Search for the cell housing the specified text and yield its (x, y) center coordinate. 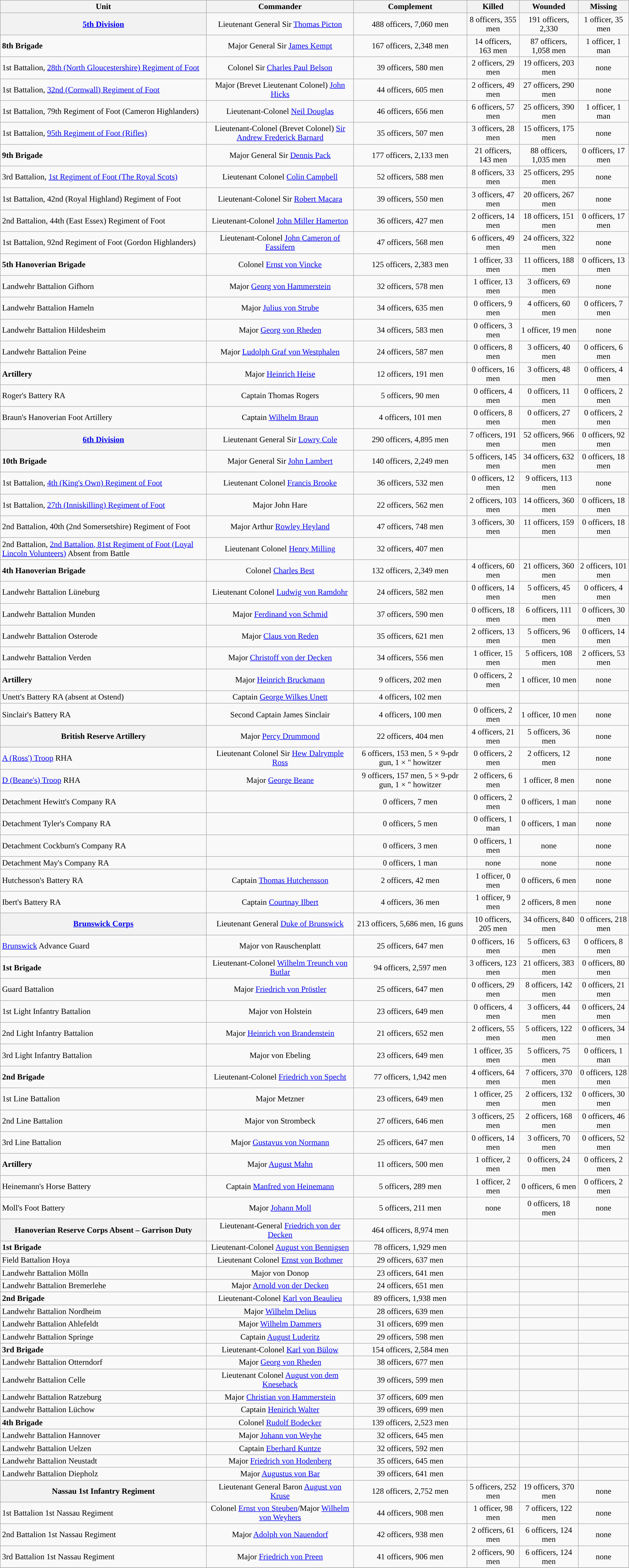
0 officers, 5 men (410, 824)
Lieutenant General Duke of Brunswick (280, 924)
5 officers, 90 men (410, 396)
Lieutenant-Colonel John Cameron of Fassifern (280, 243)
35 officers, 645 men (410, 1461)
Landwehr Battalion Verden (103, 658)
2 officers, 14 men (493, 220)
Wounded (549, 7)
52 officers, 588 men (410, 177)
4 officers, 21 men (493, 736)
0 officers, 34 men (603, 1033)
22 officers, 404 men (410, 736)
27 officers, 646 men (410, 1121)
2 officers, 61 men (493, 1535)
1st Battalion 1st Nassau Regiment (103, 1513)
23 officers, 641 men (410, 1273)
Major Johann Moll (280, 1208)
0 officers, 46 men (603, 1121)
0 officers, 218 men (603, 924)
0 officers, 52 men (603, 1142)
Brunswick Advance Guard (103, 945)
2 officers, 13 men (493, 636)
3rd Light Infantry Battalion (103, 1055)
Landwehr Battalion Celle (103, 1380)
5 officers, 289 men (410, 1186)
British Reserve Artillery (103, 736)
10 officers, 205 men (493, 924)
28 officers, 639 men (410, 1311)
Major Friedrich von Pröstler (280, 990)
Major Ludolph Graf von Westphalen (280, 352)
Captain Henirich Walter (280, 1410)
32 officers, 645 men (410, 1435)
8 officers, 142 men (549, 990)
Major Christian von Hammerstein (280, 1397)
1st Battalion, 4th (King's Own) Regiment of Foot (103, 483)
3 officers, 25 men (493, 1121)
7 officers, 370 men (549, 1077)
5th Division (103, 24)
Landwehr Battalion Hannover (103, 1435)
5 officers, 252 men (493, 1491)
11 officers, 500 men (410, 1164)
34 officers, 583 men (410, 330)
Major Wilhelm Delius (280, 1311)
8th Brigade (103, 46)
10th Brigade (103, 461)
5 officers, 75 men (549, 1055)
Hutchesson's Battery RA (103, 880)
154 officers, 2,584 men (410, 1350)
32 officers, 592 men (410, 1448)
32 officers, 407 men (410, 548)
1 officer, 13 men (493, 286)
Brunswick Corps (103, 924)
2 officers, 101 men (603, 570)
2 officers, 6 men (493, 780)
167 officers, 2,348 men (410, 46)
Major Augustus von Bar (280, 1474)
1 officer, 98 men (493, 1513)
3 officers, 123 men (493, 968)
Major von Donop (280, 1273)
2 officers, 42 men (410, 880)
Lieutenant-Colonel Karl von Beaulieu (280, 1299)
Major Heinrich von Brandenstein (280, 1033)
Lieutenant Colonel Ernst von Bothmer (280, 1260)
Complement (410, 7)
34 officers, 556 men (410, 658)
Colonel Charles Best (280, 570)
Lieutenant Colonel Francis Brooke (280, 483)
Detachment Hewitt's Company RA (103, 802)
Detachment Cockburn's Company RA (103, 845)
Major (Brevet Lieutenant Colonel) John Hicks (280, 89)
39 officers, 599 men (410, 1380)
Major Wilhelm Dammers (280, 1324)
Heinemann's Horse Battery (103, 1186)
Hanoverian Reserve Corps Absent – Garrison Duty (103, 1230)
5 officers, 145 men (493, 461)
Lieutenant General Baron August von Kruse (280, 1491)
39 officers, 641 men (410, 1474)
Landwehr Battalion Nordheim (103, 1311)
139 officers, 2,523 men (410, 1423)
Captain Manfred von Heinemann (280, 1186)
2 officers, 8 men (549, 902)
Landwehr Battalion Hildesheim (103, 330)
Major Percy Drummond (280, 736)
Colonel Ernst von Vincke (280, 264)
21 officers, 360 men (549, 570)
Landwehr Battalion Lüneburg (103, 592)
37 officers, 590 men (410, 614)
Major von Rauschenplatt (280, 945)
42 officers, 938 men (410, 1535)
125 officers, 2,383 men (410, 264)
Major Julius von Strube (280, 308)
1st Battalion, 28th (North Gloucestershire) Regiment of Foot (103, 68)
Commander (280, 7)
Captain Thomas Hutchensson (280, 880)
0 officers, 128 men (603, 1077)
Landwehr Battalion Osterode (103, 636)
Killed (493, 7)
Detachment May's Company RA (103, 863)
3 officers, 47 men (493, 199)
24 officers, 322 men (549, 243)
4 officers, 101 men (410, 417)
87 officers, 1,058 men (549, 46)
Lieutenant-Colonel August von Bennigsen (280, 1247)
Major Heinrich Heise (280, 374)
32 officers, 578 men (410, 286)
5 officers, 211 men (410, 1208)
46 officers, 656 men (410, 112)
1st Line Battalion (103, 1099)
3 officers, 70 men (549, 1142)
11 officers, 159 men (549, 527)
Major Arnold von der Decken (280, 1286)
Lieutenant General Sir Thomas Picton (280, 24)
2 officers, 90 men (493, 1557)
29 officers, 637 men (410, 1260)
47 officers, 748 men (410, 527)
37 officers, 609 men (410, 1397)
2nd Battalion, 40th (2nd Somersetshire) Regiment of Foot (103, 527)
47 officers, 568 men (410, 243)
0 officers, 29 men (493, 990)
5 officers, 108 men (549, 658)
Roger's Battery RA (103, 396)
Major John Hare (280, 505)
488 officers, 7,060 men (410, 24)
Major General Sir John Lambert (280, 461)
Major Gustavus von Normann (280, 1142)
Guard Battalion (103, 990)
Major Georg von Hammerstein (280, 286)
0 officers, 11 men (549, 396)
52 officers, 966 men (549, 439)
2 officers, 29 men (493, 68)
12 officers, 191 men (410, 374)
Landwehr Battalion Hameln (103, 308)
6th Division (103, 439)
177 officers, 2,133 men (410, 155)
29 officers, 598 men (410, 1337)
Lieutenant Colonel August von dem Kneseback (280, 1380)
6 officers, 57 men (493, 112)
2 officers, 168 men (549, 1121)
Lieutenant-Colonel Sir Robert Macara (280, 199)
36 officers, 532 men (410, 483)
2nd Battalion 1st Nassau Regiment (103, 1535)
213 officers, 5,686 men, 16 guns (410, 924)
1 officer, 15 men (493, 658)
89 officers, 1,938 men (410, 1299)
88 officers, 1,035 men (549, 155)
Major General Sir Dennis Pack (280, 155)
3rd Battalion 1st Nassau Regiment (103, 1557)
Captain Courtnay Ilbert (280, 902)
5 officers, 96 men (549, 636)
Landwehr Battalion Gifhorn (103, 286)
128 officers, 2,752 men (410, 1491)
34 officers, 840 men (549, 924)
2 officers, 12 men (549, 758)
Colonel Sir Charles Paul Belson (280, 68)
Landwehr Battalion Neustadt (103, 1461)
1st Battalion, 32nd (Cornwall) Regiment of Foot (103, 89)
Major Christoff von der Decken (280, 658)
Major Arthur Rowley Heyland (280, 527)
24 officers, 582 men (410, 592)
6 officers, 111 men (549, 614)
0 officers, 12 men (493, 483)
20 officers, 267 men (549, 199)
Nassau 1st Infantry Regiment (103, 1491)
1 officer, 9 men (493, 902)
Missing (603, 7)
3 officers, 40 men (549, 352)
6 officers, 49 men (493, 243)
2nd Light Infantry Battalion (103, 1033)
Landwehr Battalion Ratzeburg (103, 1397)
9 officers, 157 men, 5 × 9-pdr gun, 1 × " howitzer (410, 780)
21 officers, 652 men (410, 1033)
0 officers, 1 men (493, 845)
3rd Line Battalion (103, 1142)
Ibert's Battery RA (103, 902)
132 officers, 2,349 men (410, 570)
Landwehr Battalion Diepholz (103, 1474)
Landwehr Battalion Springe (103, 1337)
4th Hanoverian Brigade (103, 570)
Major von Strombeck (280, 1121)
2 officers, 49 men (493, 89)
Major Adolph von Nauendorf (280, 1535)
5 officers, 45 men (549, 592)
0 officers, 92 men (603, 439)
Major Friedrich von Hodenberg (280, 1461)
Unett's Battery RA (absent at Ostend) (103, 697)
2 officers, 55 men (493, 1033)
9 officers, 202 men (410, 680)
36 officers, 427 men (410, 220)
39 officers, 550 men (410, 199)
3 officers, 30 men (493, 527)
Colonel Ernst von Steuben/Major Wilhelm von Weyhers (280, 1513)
Landwehr Battalion Ahlefeldt (103, 1324)
Detachment Tyler's Company RA (103, 824)
3 officers, 48 men (549, 374)
44 officers, 908 men (410, 1513)
27 officers, 290 men (549, 89)
24 officers, 587 men (410, 352)
D (Beane's) Troop RHA (103, 780)
Major Friedrich von Preen (280, 1557)
39 officers, 699 men (410, 1410)
2nd Line Battalion (103, 1121)
14 officers, 360 men (549, 505)
3 officers, 28 men (493, 133)
Major Claus von Reden (280, 636)
15 officers, 175 men (549, 133)
Colonel Rudolf Bodecker (280, 1423)
Captain Eberhard Kuntze (280, 1448)
35 officers, 621 men (410, 636)
Lieutenant-Colonel Karl von Bülow (280, 1350)
5 officers, 63 men (549, 945)
0 officers, 80 men (603, 968)
5 officers, 36 men (549, 736)
78 officers, 1,929 men (410, 1247)
Lieutenant Colonel Sir Hew Dalrymple Ross (280, 758)
191 officers, 2,330 (549, 24)
1st Battalion, 92nd Regiment of Foot (Gordon Highlanders) (103, 243)
2 officers, 132 men (549, 1099)
1 officer, 33 men (493, 264)
34 officers, 635 men (410, 308)
19 officers, 203 men (549, 68)
21 officers, 383 men (549, 968)
19 officers, 370 men (549, 1491)
Lieutenant General Sir Lowry Cole (280, 439)
5th Hanoverian Brigade (103, 264)
Landwehr Battalion Mölln (103, 1273)
0 officers, 27 men (549, 417)
3rd Battalion, 1st Regiment of Foot (The Royal Scots) (103, 177)
Landwehr Battalion Otterndorf (103, 1362)
1 officer, 19 men (549, 330)
Lieutenant-Colonel (Brevet Colonel) Sir Andrew Frederick Barnard (280, 133)
2 officers, 53 men (603, 658)
Major August Mahn (280, 1164)
140 officers, 2,249 men (410, 461)
Lieutenant-Colonel Friedrich von Specht (280, 1077)
38 officers, 677 men (410, 1362)
Captain August Luderitz (280, 1337)
3 officers, 44 men (549, 1011)
77 officers, 1,942 men (410, 1077)
8 officers, 33 men (493, 177)
4 officers, 36 men (410, 902)
Landwehr Battalion Munden (103, 614)
Sinclair's Battery RA (103, 714)
11 officers, 188 men (549, 264)
1st Battalion, 79th Regiment of Foot (Cameron Highlanders) (103, 112)
39 officers, 580 men (410, 68)
4th Brigade (103, 1423)
Landwehr Battalion Bremerlehe (103, 1286)
Major Metzner (280, 1099)
0 officers, 21 men (603, 990)
464 officers, 8,974 men (410, 1230)
Lieutenant-General Friedrich von der Decken (280, 1230)
1st Battalion, 27th (Inniskilling) Regiment of Foot (103, 505)
Major Johann von Weyhe (280, 1435)
31 officers, 699 men (410, 1324)
Unit (103, 7)
Moll's Foot Battery (103, 1208)
Landwehr Battalion Lüchow (103, 1410)
Lieutenant Colonel Henry Milling (280, 548)
2nd Battalion, 44th (East Essex) Regiment of Foot (103, 220)
Second Captain James Sinclair (280, 714)
34 officers, 632 men (549, 461)
9th Brigade (103, 155)
Captain Thomas Rogers (280, 396)
Major Ferdinand von Schmid (280, 614)
1 officer, 25 men (493, 1099)
Major Heinrich Bruckmann (280, 680)
Lieutenant Colonel Ludwig von Ramdohr (280, 592)
44 officers, 605 men (410, 89)
Major George Beane (280, 780)
Landwehr Battalion Uelzen (103, 1448)
3 officers, 69 men (549, 286)
3rd Brigade (103, 1350)
4 officers, 100 men (410, 714)
Captain George Wilkes Unett (280, 697)
8 officers, 355 men (493, 24)
7 officers, 191 men (493, 439)
2nd Battalion, 2nd Battalion, 81st Regiment of Foot (Loyal Lincoln Volunteers) Absent from Battle (103, 548)
Lieutenant-Colonel Wilhelm Treunch von Butlar (280, 968)
2 officers, 103 men (493, 505)
0 officers, 13 men (603, 264)
Major von Holstein (280, 1011)
290 officers, 4,895 men (410, 439)
25 officers, 390 men (549, 112)
4 officers, 64 men (493, 1077)
5 officers, 122 men (549, 1033)
24 officers, 651 men (410, 1286)
25 officers, 295 men (549, 177)
7 officers, 122 men (549, 1513)
Major von Ebeling (280, 1055)
Lieutenant-Colonel John Miller Hamerton (280, 220)
21 officers, 143 men (493, 155)
9 officers, 113 men (549, 483)
Landwehr Battalion Peine (103, 352)
41 officers, 906 men (410, 1557)
A (Ross') Troop RHA (103, 758)
18 officers, 151 men (549, 220)
94 officers, 2,597 men (410, 968)
22 officers, 562 men (410, 505)
1st Light Infantry Battalion (103, 1011)
6 officers, 153 men, 5 × 9-pdr gun, 1 × " howitzer (410, 758)
Lieutenant Colonel Colin Campbell (280, 177)
Captain Wilhelm Braun (280, 417)
1 officer, 0 men (493, 880)
Major General Sir James Kempt (280, 46)
1st Battalion, 42nd (Royal Highland) Regiment of Foot (103, 199)
1st Battalion, 95th Regiment of Foot (Rifles) (103, 133)
Braun's Hanoverian Foot Artillery (103, 417)
0 officers, 9 men (493, 308)
35 officers, 507 men (410, 133)
4 officers, 102 men (410, 697)
Field Battalion Hoya (103, 1260)
1 officer, 8 men (549, 780)
Lieutenant-Colonel Neil Douglas (280, 112)
14 officers, 163 men (493, 46)
